From the cell containing the given text, extract its center point as (x, y) coordinate. 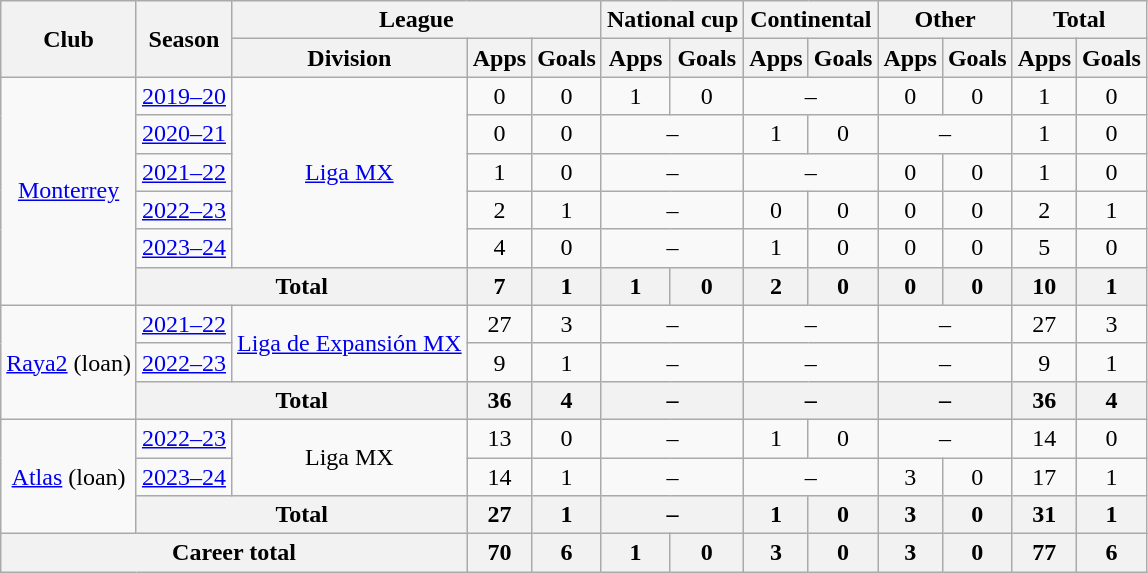
Liga de Expansión MX (349, 343)
13 (499, 438)
70 (499, 553)
10 (1044, 286)
Season (184, 39)
Career total (234, 553)
Atlas (loan) (69, 476)
National cup (672, 20)
31 (1044, 515)
Monterrey (69, 191)
2020–21 (184, 134)
League (416, 20)
Continental (811, 20)
Club (69, 39)
2019–20 (184, 96)
Division (349, 58)
17 (1044, 477)
Raya2 (loan) (69, 362)
5 (1044, 248)
Other (945, 20)
77 (1044, 553)
7 (499, 286)
